Provide the (X, Y) coordinate of the cell's center where the given text is located.  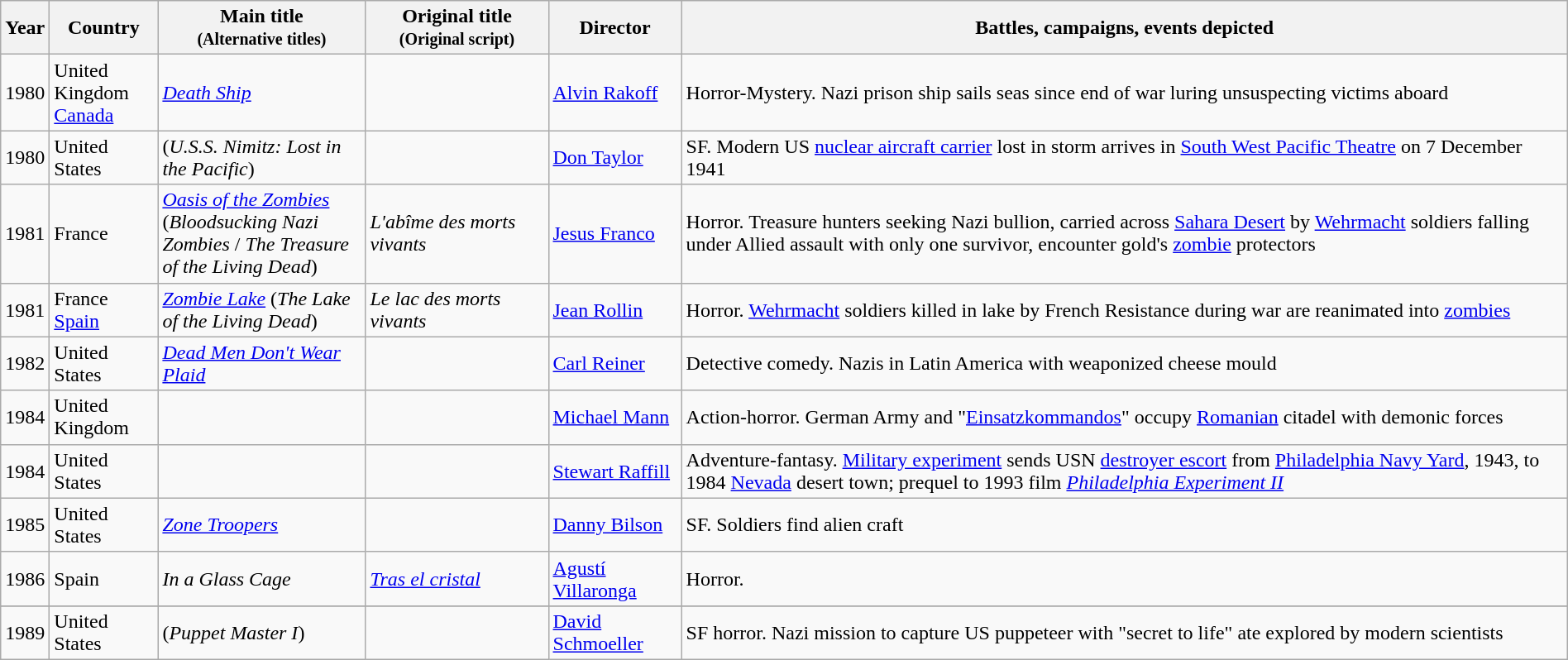
Le lac des morts vivants (457, 309)
Spain (104, 579)
Year (25, 28)
1985 (25, 524)
Michael Mann (615, 417)
Zone Troopers (261, 524)
David Schmoeller (615, 632)
1986 (25, 579)
1982 (25, 364)
Jesus Franco (615, 233)
SF. Soldiers find alien craft (1125, 524)
France (104, 233)
United Kingdom (104, 417)
Stewart Raffill (615, 471)
United KingdomCanada (104, 93)
Main title(Alternative titles) (261, 28)
Battles, campaigns, events depicted (1125, 28)
Agustí Villaronga (615, 579)
Action-horror. German Army and "Einsatzkommandos" occupy Romanian citadel with demonic forces (1125, 417)
Director (615, 28)
Oasis of the Zombies (Bloodsucking Nazi Zombies / The Treasure of the Living Dead) (261, 233)
FranceSpain (104, 309)
Zombie Lake (The Lake of the Living Dead) (261, 309)
L'abîme des morts vivants (457, 233)
(U.S.S. Nimitz: Lost in the Pacific) (261, 157)
Danny Bilson (615, 524)
Country (104, 28)
SF horror. Nazi mission to capture US puppeteer with "secret to life" ate explored by modern scientists (1125, 632)
Alvin Rakoff (615, 93)
Don Taylor (615, 157)
(Puppet Master I) (261, 632)
1989 (25, 632)
In a Glass Cage (261, 579)
SF. Modern US nuclear aircraft carrier lost in storm arrives in South West Pacific Theatre on 7 December 1941 (1125, 157)
Tras el cristal (457, 579)
Horror. (1125, 579)
Original title(Original script) (457, 28)
Carl Reiner (615, 364)
Jean Rollin (615, 309)
Detective comedy. Nazis in Latin America with weaponized cheese mould (1125, 364)
Death Ship (261, 93)
Dead Men Don't Wear Plaid (261, 364)
Horror-Mystery. Nazi prison ship sails seas since end of war luring unsuspecting victims aboard (1125, 93)
Horror. Wehrmacht soldiers killed in lake by French Resistance during war are reanimated into zombies (1125, 309)
